Find where the given text appears and provide that cell's center as (x, y) coordinate. 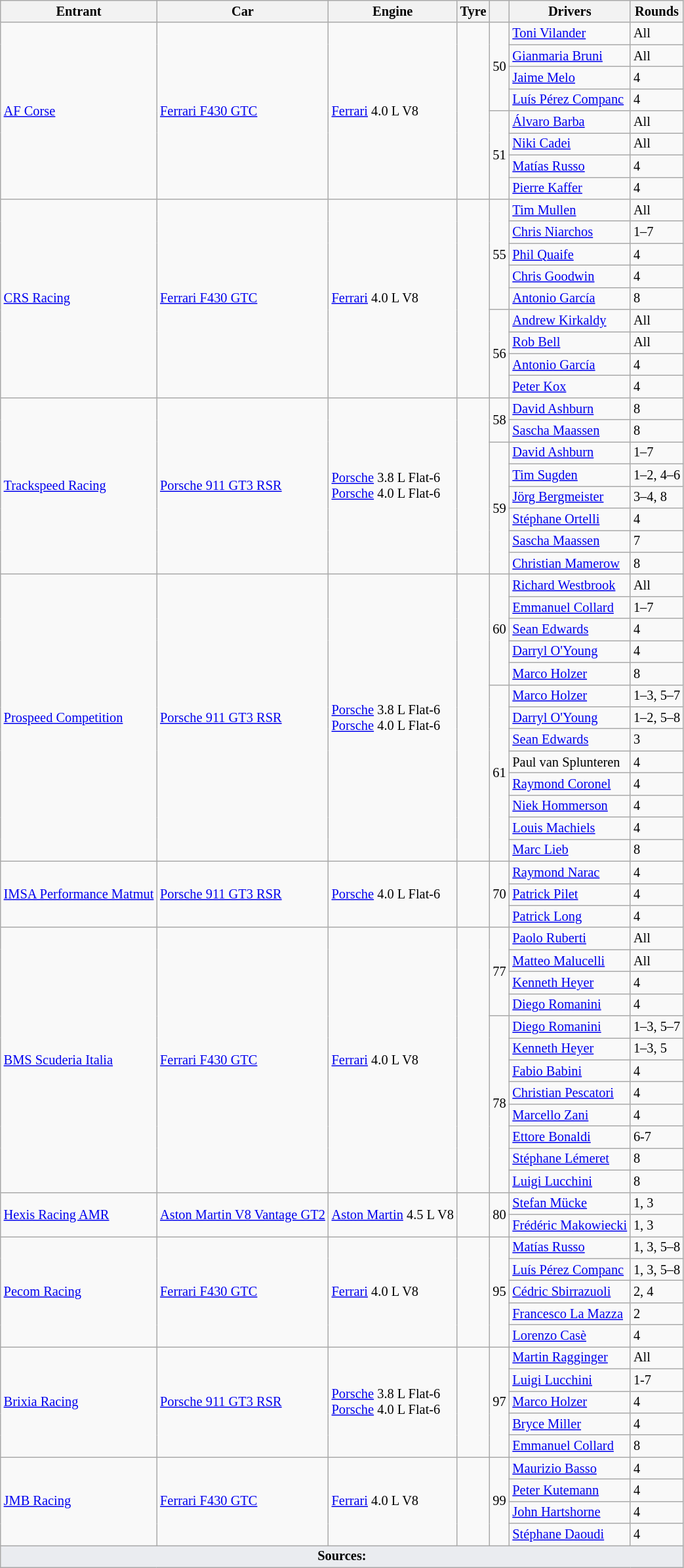
Martin Ragginger (569, 1357)
70 (499, 895)
80 (499, 1215)
Frédéric Makowiecki (569, 1225)
Lorenzo Casè (569, 1336)
3 (657, 740)
Pierre Kaffer (569, 188)
Matteo Malucelli (569, 961)
Bryce Miller (569, 1424)
3–4, 8 (657, 497)
50 (499, 67)
Chris Niarchos (569, 232)
97 (499, 1401)
Drivers (569, 11)
Tyre (473, 11)
2, 4 (657, 1291)
CRS Racing (79, 298)
Rounds (657, 11)
Entrant (79, 11)
Chris Goodwin (569, 276)
Marcello Zani (569, 1115)
Louis Machiels (569, 828)
55 (499, 254)
Sources: (342, 1556)
78 (499, 1104)
Ettore Bonaldi (569, 1137)
Andrew Kirkaldy (569, 321)
58 (499, 420)
Marc Lieb (569, 850)
Phil Quaife (569, 254)
Stéphane Lémeret (569, 1159)
Trackspeed Racing (79, 485)
Peter Kox (569, 386)
2 (657, 1314)
Christian Pescatori (569, 1093)
Maurizio Basso (569, 1468)
59 (499, 508)
Hexis Racing AMR (79, 1215)
Francesco La Mazza (569, 1314)
Aston Martin 4.5 L V8 (393, 1215)
AF Corse (79, 110)
6-7 (657, 1137)
61 (499, 773)
1–2, 5–8 (657, 717)
Fabio Babini (569, 1071)
Pecom Racing (79, 1291)
Jaime Melo (569, 77)
Raymond Coronel (569, 784)
Stéphane Ortelli (569, 519)
Stéphane Daoudi (569, 1535)
Aston Martin V8 Vantage GT2 (243, 1215)
Christian Mamerow (569, 563)
Niek Hommerson (569, 806)
56 (499, 354)
Stefan Mücke (569, 1203)
Álvaro Barba (569, 122)
95 (499, 1291)
Raymond Narac (569, 872)
JMB Racing (79, 1502)
1–3, 5 (657, 1049)
51 (499, 155)
Rob Bell (569, 342)
Cédric Sbirrazuoli (569, 1291)
Niki Cadei (569, 144)
Prospeed Competition (79, 717)
Peter Kutemann (569, 1490)
7 (657, 541)
Paolo Ruberti (569, 938)
Jörg Bergmeister (569, 497)
BMS Scuderia Italia (79, 1060)
IMSA Performance Matmut (79, 895)
Gianmaria Bruni (569, 56)
John Hartshorne (569, 1512)
Richard Westbrook (569, 585)
Brixia Racing (79, 1401)
Toni Vilander (569, 33)
Porsche 4.0 L Flat-6 (393, 895)
99 (499, 1502)
Tim Mullen (569, 210)
Car (243, 11)
1–2, 4–6 (657, 475)
Patrick Pilet (569, 895)
Tim Sugden (569, 475)
Patrick Long (569, 916)
1-7 (657, 1380)
77 (499, 972)
Engine (393, 11)
60 (499, 629)
Paul van Splunteren (569, 762)
